Capture the cell that displays the provided text and extract its [x, y] central coordinate. 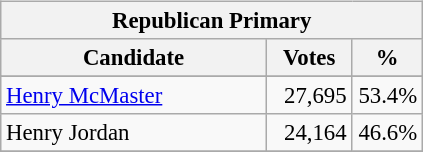
27,695 [309, 96]
% [388, 58]
Republican Primary [212, 21]
53.4% [388, 96]
46.6% [388, 133]
Candidate [134, 58]
Henry Jordan [134, 133]
Henry McMaster [134, 96]
Votes [309, 58]
24,164 [309, 133]
